Identify which cell holds the provided text, then report its (X, Y) central coordinate. 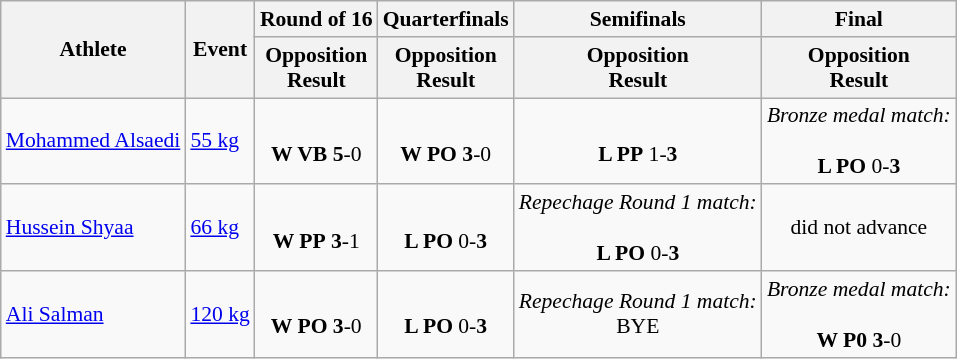
Quarterfinals (446, 19)
55 kg (220, 142)
W VB 5-0 (316, 142)
Hussein Shyaa (94, 228)
120 kg (220, 314)
Bronze medal match:W P0 3-0 (859, 314)
Repechage Round 1 match:BYE (638, 314)
Semifinals (638, 19)
Round of 16 (316, 19)
L PP 1-3 (638, 142)
Bronze medal match:L PO 0-3 (859, 142)
W PP 3-1 (316, 228)
Ali Salman (94, 314)
did not advance (859, 228)
Mohammed Alsaedi (94, 142)
Final (859, 19)
Event (220, 50)
66 kg (220, 228)
Repechage Round 1 match:L PO 0-3 (638, 228)
Athlete (94, 50)
